Detect which cell encompasses the target text, then output its [x, y] center coordinate. 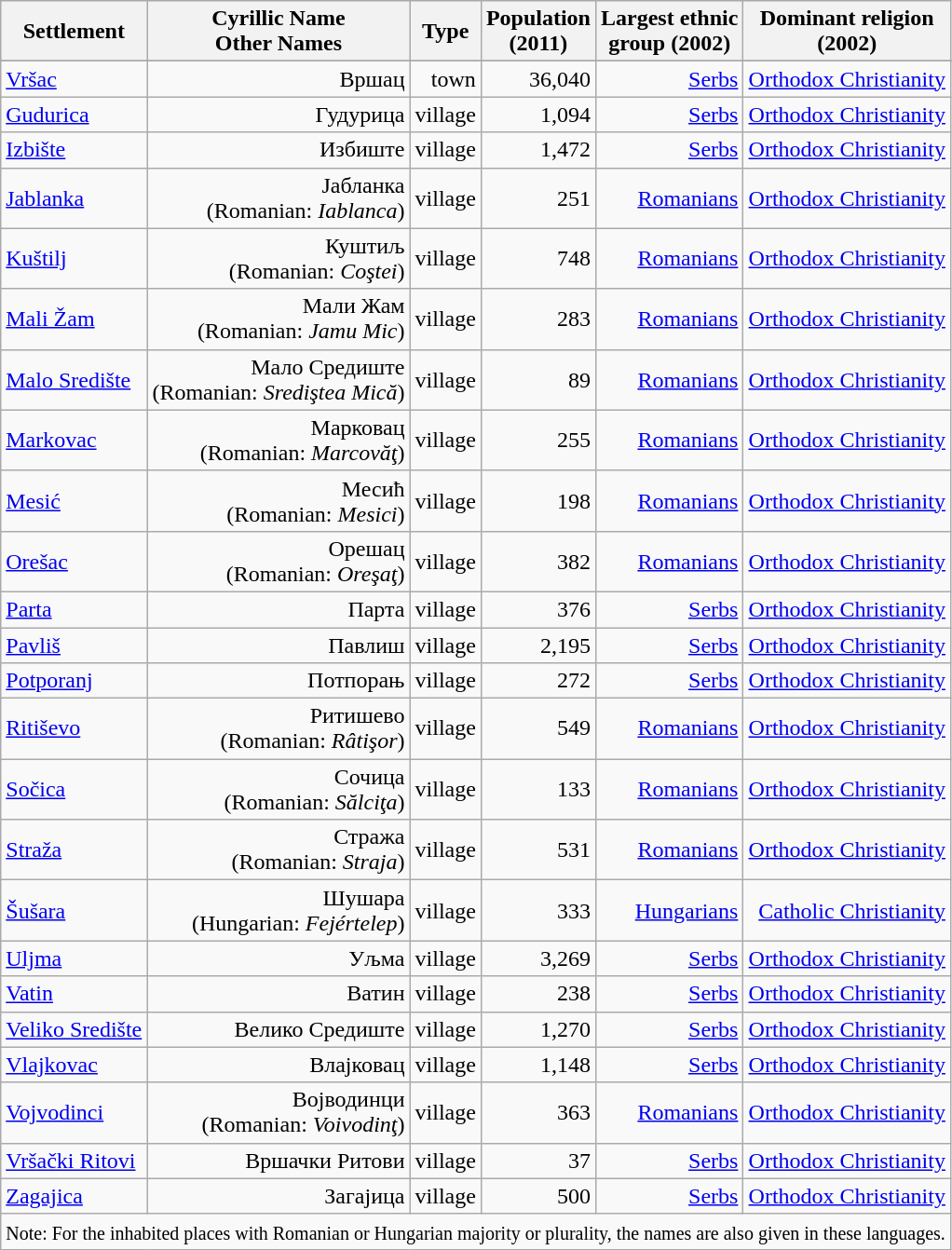
283 [538, 319]
198 [538, 501]
Parta [75, 609]
Settlement [75, 32]
Malo Središte [75, 380]
Type [445, 32]
Потпорањ [279, 681]
Орешац(Romanian: Oreşaţ) [279, 561]
500 [538, 1196]
Vatin [75, 994]
Potporanj [75, 681]
Парта [279, 609]
1,094 [538, 115]
Велико Средиште [279, 1029]
36,040 [538, 79]
Largest ethnicgroup (2002) [670, 32]
Kuštilj [75, 259]
Izbište [75, 150]
Veliko Središte [75, 1029]
Избиште [279, 150]
Hungarians [670, 911]
Павлиш [279, 645]
1,270 [538, 1029]
Мали Жам(Romanian: Jamu Mic) [279, 319]
Сочица(Romanian: Sălciţa) [279, 790]
251 [538, 197]
3,269 [538, 958]
272 [538, 681]
37 [538, 1161]
255 [538, 440]
Vlajkovac [75, 1065]
Note: For the inhabited places with Romanian or Hungarian majority or plurality, the names are also given in these languages. [476, 1231]
376 [538, 609]
382 [538, 561]
Ritiševo [75, 728]
Population(2011) [538, 32]
Sočica [75, 790]
Dominant religion(2002) [848, 32]
Mali Žam [75, 319]
Марковац(Romanian: Marcovăţ) [279, 440]
Mesić [75, 501]
Јабланка(Romanian: Iablanca) [279, 197]
Загајица [279, 1196]
Куштиљ(Romanian: Coştei) [279, 259]
Straža [75, 849]
238 [538, 994]
Zagajica [75, 1196]
Гудурица [279, 115]
Месић(Romanian: Mesici) [279, 501]
549 [538, 728]
Markovac [75, 440]
Ватин [279, 994]
Uljma [75, 958]
1,148 [538, 1065]
Ритишево(Romanian: Râtişor) [279, 728]
Jablanka [75, 197]
Gudurica [75, 115]
531 [538, 849]
748 [538, 259]
Catholic Christianity [848, 911]
Vršac [75, 79]
Vršački Ritovi [75, 1161]
89 [538, 380]
Војводинци(Romanian: Voivodinţ) [279, 1112]
1,472 [538, 150]
363 [538, 1112]
2,195 [538, 645]
Стража(Romanian: Straja) [279, 849]
Мало Средиште(Romanian: Srediştea Mică) [279, 380]
town [445, 79]
Pavliš [75, 645]
Orešac [75, 561]
133 [538, 790]
Вршац [279, 79]
Cyrillic NameOther Names [279, 32]
Шушара(Hungarian: Fejértelep) [279, 911]
Šušara [75, 911]
Влајковац [279, 1065]
Уљма [279, 958]
Vojvodinci [75, 1112]
333 [538, 911]
Вршачки Ритови [279, 1161]
